Search for the cell housing the specified text and yield its (x, y) center coordinate. 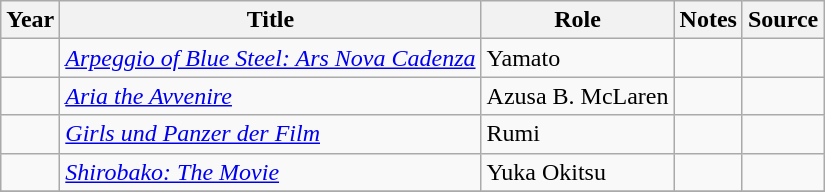
Rumi (578, 134)
Source (782, 20)
Yamato (578, 58)
Aria the Avvenire (270, 96)
Azusa B. McLaren (578, 96)
Year (30, 20)
Role (578, 20)
Notes (708, 20)
Yuka Okitsu (578, 172)
Girls und Panzer der Film (270, 134)
Arpeggio of Blue Steel: Ars Nova Cadenza (270, 58)
Shirobako: The Movie (270, 172)
Title (270, 20)
